From the cell containing the given text, extract its center point as (x, y) coordinate. 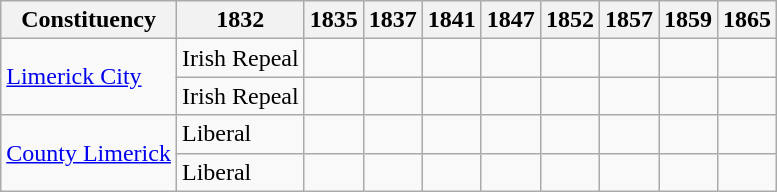
1841 (452, 20)
Limerick City (89, 77)
1852 (570, 20)
1865 (748, 20)
1832 (240, 20)
1835 (334, 20)
Constituency (89, 20)
County Limerick (89, 153)
1847 (510, 20)
1837 (392, 20)
1857 (628, 20)
1859 (688, 20)
